Extract the [x, y] coordinate from the center of the cell holding the provided text.  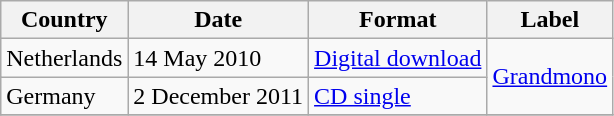
Format [398, 20]
Label [550, 20]
14 May 2010 [218, 58]
Netherlands [64, 58]
CD single [398, 96]
2 December 2011 [218, 96]
Digital download [398, 58]
Date [218, 20]
Country [64, 20]
Germany [64, 96]
Grandmono [550, 77]
